From the cell containing the given text, extract its center point as [X, Y] coordinate. 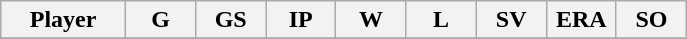
L [441, 20]
SO [651, 20]
IP [301, 20]
GS [231, 20]
Player [64, 20]
ERA [581, 20]
W [371, 20]
G [160, 20]
SV [511, 20]
